Extract the (x, y) coordinate from the center of the cell holding the provided text.  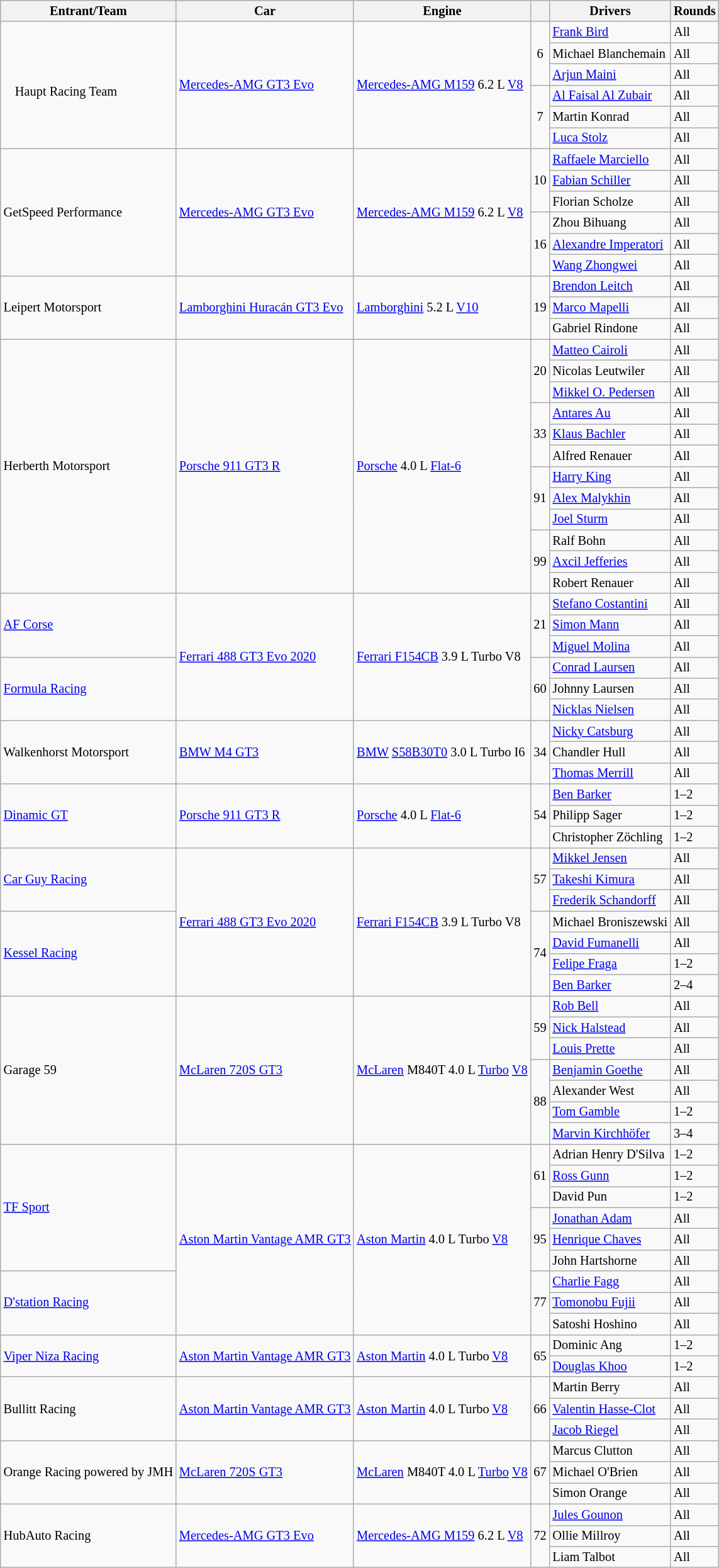
Valentin Hasse-Clot (610, 1409)
Charlie Fagg (610, 1282)
Nicklas Nielsen (610, 710)
GetSpeed Performance (88, 212)
Raffaele Marciello (610, 159)
66 (540, 1408)
Arjun Maini (610, 74)
Nick Halstead (610, 1028)
Henrique Chaves (610, 1239)
Mikkel Jensen (610, 858)
67 (540, 1472)
Christopher Zöchling (610, 837)
Dominic Ang (610, 1345)
Martin Konrad (610, 117)
Simon Mann (610, 625)
Nicky Catsburg (610, 731)
D'station Racing (88, 1302)
Alfred Renauer (610, 456)
74 (540, 954)
Zhou Bihuang (610, 223)
Car (265, 11)
72 (540, 1535)
Tom Gamble (610, 1112)
Alexandre Imperatori (610, 244)
Mikkel O. Pedersen (610, 392)
Matteo Cairoli (610, 350)
Thomas Merrill (610, 773)
33 (540, 434)
Takeshi Kimura (610, 879)
Alex Malykhin (610, 498)
Orange Racing powered by JMH (88, 1472)
Dinamic GT (88, 815)
Frederik Schandorff (610, 900)
21 (540, 625)
Tomonobu Fujii (610, 1302)
BMW S58B30T0 3.0 L Turbo I6 (442, 753)
20 (540, 371)
Simon Orange (610, 1493)
10 (540, 180)
Florian Scholze (610, 201)
Lamborghini Huracán GT3 Evo (265, 307)
Alexander West (610, 1091)
Al Faisal Al Zubair (610, 96)
HubAuto Racing (88, 1535)
Philipp Sager (610, 815)
99 (540, 561)
Johnny Laursen (610, 688)
3–4 (694, 1133)
BMW M4 GT3 (265, 753)
60 (540, 688)
Benjamin Goethe (610, 1070)
Miguel Molina (610, 646)
Chandler Hull (610, 752)
Marcus Clutton (610, 1451)
Car Guy Racing (88, 880)
Satoshi Hoshino (610, 1324)
Robert Renauer (610, 583)
Gabriel Rindone (610, 328)
Liam Talbot (610, 1557)
Louis Prette (610, 1049)
57 (540, 880)
Jonathan Adam (610, 1218)
Entrant/Team (88, 11)
Formula Racing (88, 688)
65 (540, 1355)
TF Sport (88, 1207)
Viper Niza Racing (88, 1355)
Leipert Motorsport (88, 307)
Jacob Riegel (610, 1430)
David Pun (610, 1197)
95 (540, 1240)
Herberth Motorsport (88, 466)
2–4 (694, 985)
Marvin Kirchhöfer (610, 1133)
Drivers (610, 11)
Wang Zhongwei (610, 265)
Klaus Bachler (610, 434)
Felipe Fraga (610, 964)
Fabian Schiller (610, 181)
Garage 59 (88, 1070)
6 (540, 53)
Martin Berry (610, 1387)
Nicolas Leutwiler (610, 371)
7 (540, 117)
Jules Gounon (610, 1515)
Conrad Laursen (610, 668)
Engine (442, 11)
Ralf Bohn (610, 540)
Joel Sturm (610, 519)
19 (540, 307)
Lamborghini 5.2 L V10 (442, 307)
54 (540, 815)
77 (540, 1302)
Marco Mapelli (610, 308)
Brendon Leitch (610, 286)
Kessel Racing (88, 954)
Michael O'Brien (610, 1472)
88 (540, 1101)
Ross Gunn (610, 1175)
91 (540, 498)
Axcil Jefferies (610, 561)
Adrian Henry D'Silva (610, 1155)
Michael Blanchemain (610, 53)
Antares Au (610, 413)
AF Corse (88, 625)
Ollie Millroy (610, 1536)
Luca Stolz (610, 138)
Douglas Khoo (610, 1366)
Stefano Costantini (610, 604)
Harry King (610, 477)
Rounds (694, 11)
61 (540, 1175)
Walkenhorst Motorsport (88, 753)
John Hartshorne (610, 1260)
16 (540, 244)
34 (540, 753)
Rob Bell (610, 1006)
Frank Bird (610, 32)
Bullitt Racing (88, 1408)
David Fumanelli (610, 943)
Michael Broniszewski (610, 922)
59 (540, 1027)
